Locate the cell with the specified text and output its [X, Y] center coordinate. 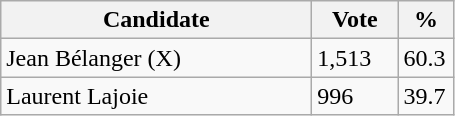
60.3 [426, 58]
1,513 [355, 58]
Candidate [156, 20]
Laurent Lajoie [156, 96]
996 [355, 96]
Vote [355, 20]
39.7 [426, 96]
% [426, 20]
Jean Bélanger (X) [156, 58]
